Capture the cell that displays the provided text and extract its [X, Y] central coordinate. 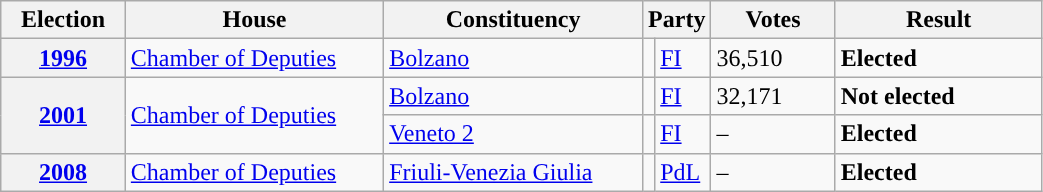
Not elected [938, 96]
36,510 [773, 58]
Veneto 2 [514, 134]
Election [64, 20]
PdL [683, 172]
Friuli-Venezia Giulia [514, 172]
Party [677, 20]
2008 [64, 172]
1996 [64, 58]
Votes [773, 20]
Result [938, 20]
Constituency [514, 20]
32,171 [773, 96]
2001 [64, 115]
House [254, 20]
